Extract the [x, y] coordinate from the center of the cell holding the provided text.  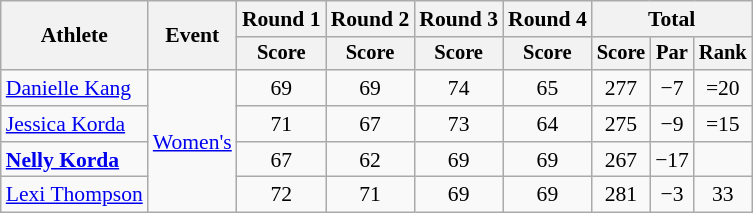
277 [621, 88]
Round 1 [282, 19]
Round 4 [548, 19]
Round 2 [370, 19]
Athlete [74, 36]
267 [621, 160]
−17 [672, 160]
73 [458, 124]
−3 [672, 195]
Nelly Korda [74, 160]
Danielle Kang [74, 88]
Rank [723, 54]
Lexi Thompson [74, 195]
=15 [723, 124]
65 [548, 88]
−7 [672, 88]
33 [723, 195]
=20 [723, 88]
Par [672, 54]
Event [192, 36]
Total [672, 19]
281 [621, 195]
Round 3 [458, 19]
72 [282, 195]
−9 [672, 124]
Women's [192, 141]
64 [548, 124]
62 [370, 160]
275 [621, 124]
74 [458, 88]
Jessica Korda [74, 124]
